Scan for the cell matching the given text and deliver its (x, y) coordinate at center. 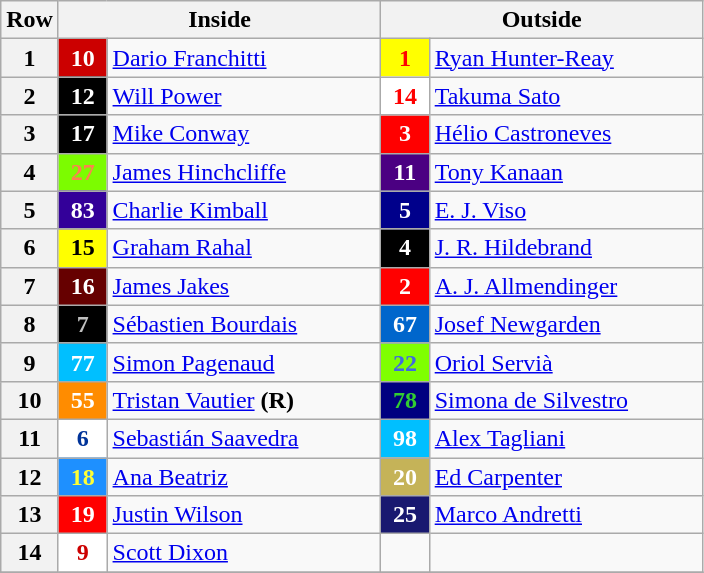
25 (406, 515)
Charlie Kimball (244, 210)
19 (82, 515)
22 (406, 362)
17 (82, 134)
Scott Dixon (244, 553)
98 (406, 438)
Graham Rahal (244, 248)
A. J. Allmendinger (566, 286)
Takuma Sato (566, 96)
Sebastián Saavedra (244, 438)
Alex Tagliani (566, 438)
77 (82, 362)
78 (406, 400)
8 (30, 324)
Mike Conway (244, 134)
Ed Carpenter (566, 477)
Ryan Hunter-Reay (566, 58)
15 (82, 248)
13 (30, 515)
James Hinchcliffe (244, 172)
Row (30, 20)
83 (82, 210)
Sébastien Bourdais (244, 324)
Tony Kanaan (566, 172)
Simona de Silvestro (566, 400)
James Jakes (244, 286)
Dario Franchitti (244, 58)
Josef Newgarden (566, 324)
Inside (219, 20)
27 (82, 172)
55 (82, 400)
Tristan Vautier (R) (244, 400)
Simon Pagenaud (244, 362)
Oriol Servià (566, 362)
E. J. Viso (566, 210)
Will Power (244, 96)
Outside (542, 20)
67 (406, 324)
Justin Wilson (244, 515)
J. R. Hildebrand (566, 248)
Ana Beatriz (244, 477)
Hélio Castroneves (566, 134)
16 (82, 286)
20 (406, 477)
18 (82, 477)
Marco Andretti (566, 515)
